Identify which cell holds the provided text, then report its [X, Y] central coordinate. 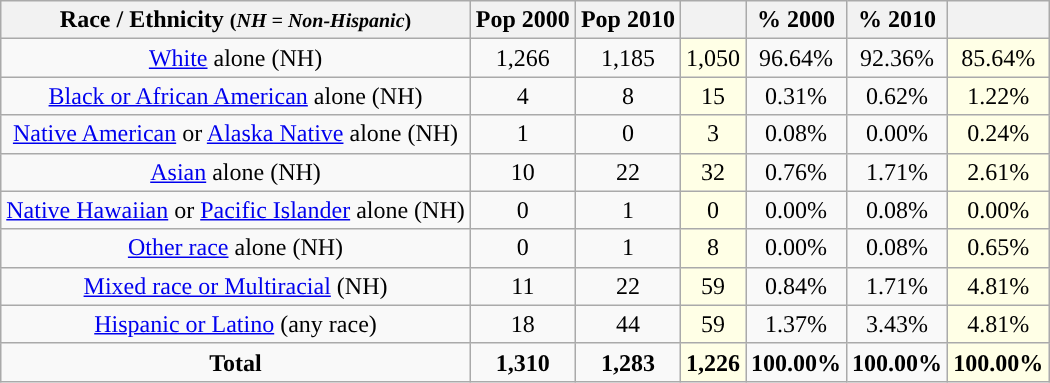
15 [712, 96]
10 [522, 172]
3.43% [898, 324]
0.24% [998, 134]
3 [712, 134]
4 [522, 96]
% 2000 [796, 20]
0.62% [898, 96]
Black or African American alone (NH) [236, 96]
1,266 [522, 58]
1.22% [998, 96]
0.31% [796, 96]
Pop 2010 [628, 20]
Race / Ethnicity (NH = Non-Hispanic) [236, 20]
Pop 2000 [522, 20]
18 [522, 324]
0.84% [796, 286]
32 [712, 172]
Mixed race or Multiracial (NH) [236, 286]
1,283 [628, 362]
85.64% [998, 58]
44 [628, 324]
% 2010 [898, 20]
1,185 [628, 58]
White alone (NH) [236, 58]
0.65% [998, 248]
92.36% [898, 58]
96.64% [796, 58]
1,310 [522, 362]
Native Hawaiian or Pacific Islander alone (NH) [236, 210]
2.61% [998, 172]
Total [236, 362]
Other race alone (NH) [236, 248]
Native American or Alaska Native alone (NH) [236, 134]
Asian alone (NH) [236, 172]
1,226 [712, 362]
1,050 [712, 58]
0.76% [796, 172]
1.37% [796, 324]
11 [522, 286]
Hispanic or Latino (any race) [236, 324]
